Capture the cell that displays the provided text and extract its (X, Y) central coordinate. 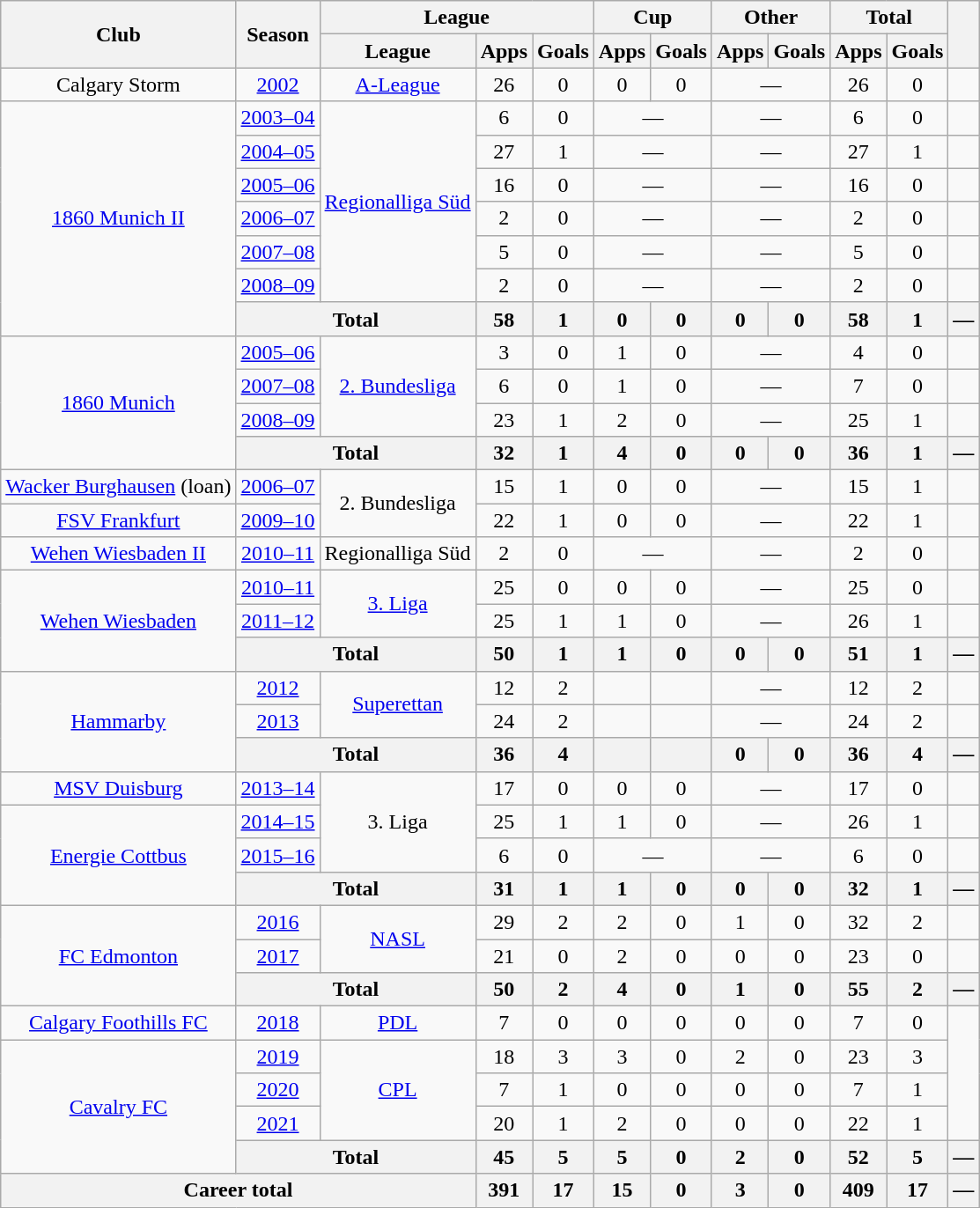
2012 (278, 688)
Club (118, 34)
Hammarby (118, 721)
2015–16 (278, 855)
Other (770, 18)
51 (858, 654)
409 (858, 1190)
2013 (278, 721)
Career total (238, 1190)
2018 (278, 1023)
Calgary Foothills FC (118, 1023)
Wacker Burghausen (loan) (118, 487)
Cup (652, 18)
NASL (398, 939)
2013–14 (278, 788)
FSV Frankfurt (118, 520)
2021 (278, 1123)
1860 Munich II (118, 218)
2017 (278, 955)
2002 (278, 85)
CPL (398, 1090)
2009–10 (278, 520)
2011–12 (278, 621)
Wehen Wiesbaden (118, 621)
2020 (278, 1090)
PDL (398, 1023)
391 (504, 1190)
MSV Duisburg (118, 788)
55 (858, 990)
Season (278, 34)
20 (504, 1123)
2004–05 (278, 151)
Wehen Wiesbaden II (118, 554)
29 (504, 922)
2019 (278, 1057)
31 (504, 888)
FC Edmonton (118, 955)
Calgary Storm (118, 85)
2016 (278, 922)
18 (504, 1057)
Energie Cottbus (118, 855)
2003–04 (278, 118)
A-League (398, 85)
1860 Munich (118, 402)
2014–15 (278, 821)
21 (504, 955)
Superettan (398, 704)
Cavalry FC (118, 1107)
45 (504, 1157)
52 (858, 1157)
